Scan for the cell matching the given text and deliver its (X, Y) coordinate at center. 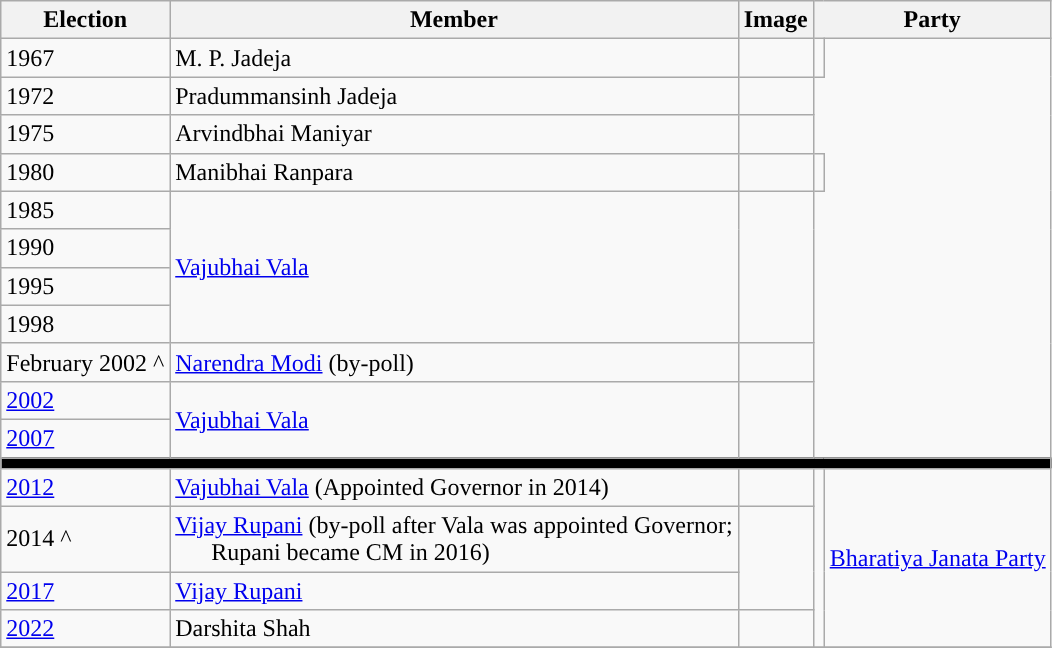
1998 (86, 324)
1995 (86, 286)
1975 (86, 134)
1980 (86, 172)
2012 (86, 488)
Darshita Shah (454, 629)
1990 (86, 248)
Arvindbhai Maniyar (454, 134)
2014 ^ (86, 540)
1972 (86, 96)
Image (776, 20)
Member (454, 20)
1985 (86, 210)
1967 (86, 58)
2007 (86, 438)
Party (932, 20)
Vajubhai Vala (Appointed Governor in 2014) (454, 488)
Vijay Rupani (454, 591)
Pradummansinh Jadeja (454, 96)
M. P. Jadeja (454, 58)
2022 (86, 629)
Election (86, 20)
Bharatiya Janata Party (938, 558)
Manibhai Ranpara (454, 172)
2017 (86, 591)
Narendra Modi (by-poll) (454, 362)
February 2002 ^ (86, 362)
Vijay Rupani (by-poll after Vala was appointed Governor; Rupani became CM in 2016) (454, 540)
2002 (86, 400)
